Search for the cell housing the specified text and yield its [X, Y] center coordinate. 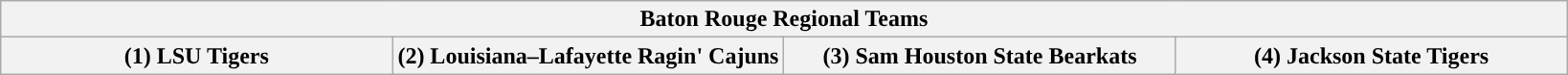
(1) LSU Tigers [197, 56]
Baton Rouge Regional Teams [784, 19]
(4) Jackson State Tigers [1371, 56]
(3) Sam Houston State Bearkats [980, 56]
(2) Louisiana–Lafayette Ragin' Cajuns [588, 56]
